Find where the given text appears and provide that cell's center as [x, y] coordinate. 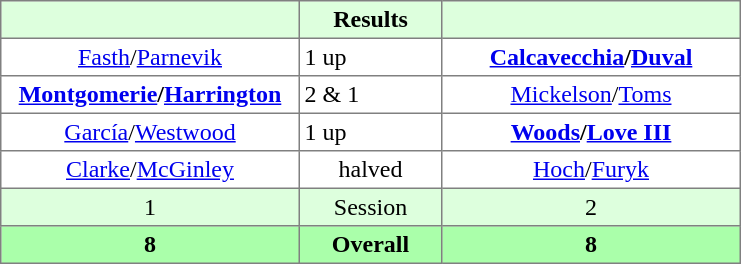
2 [591, 207]
halved [370, 170]
Hoch/Furyk [591, 170]
Calcavecchia/Duval [591, 57]
Fasth/Parnevik [150, 57]
Overall [370, 245]
García/Westwood [150, 132]
Montgomerie/Harrington [150, 95]
Clarke/McGinley [150, 170]
Session [370, 207]
Results [370, 20]
Woods/Love III [591, 132]
1 [150, 207]
Mickelson/Toms [591, 95]
2 & 1 [370, 95]
